For the text-containing cell, return its midpoint in [x, y] coordinate format. 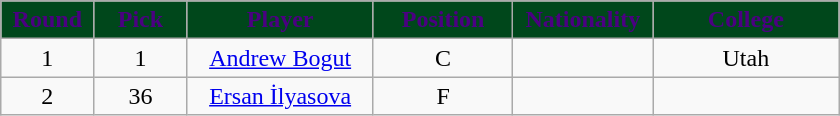
2 [48, 96]
Round [48, 20]
College [746, 20]
Player [280, 20]
36 [140, 96]
Utah [746, 58]
Andrew Bogut [280, 58]
C [443, 58]
Ersan İlyasova [280, 96]
Nationality [583, 20]
Position [443, 20]
Pick [140, 20]
F [443, 96]
